Capture the cell that displays the provided text and extract its [x, y] central coordinate. 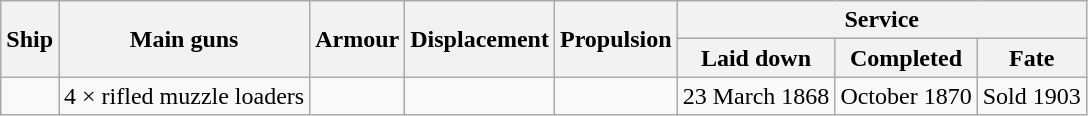
Armour [358, 39]
Ship [30, 39]
Sold 1903 [1032, 96]
Fate [1032, 58]
October 1870 [906, 96]
Laid down [756, 58]
Main guns [184, 39]
Propulsion [616, 39]
4 × rifled muzzle loaders [184, 96]
Service [882, 20]
Displacement [480, 39]
23 March 1868 [756, 96]
Completed [906, 58]
